For the text-containing cell, return its midpoint in (x, y) coordinate format. 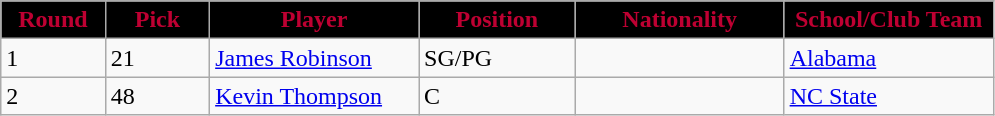
James Robinson (314, 58)
Kevin Thompson (314, 96)
2 (53, 96)
Nationality (680, 20)
Player (314, 20)
21 (157, 58)
Round (53, 20)
C (498, 96)
48 (157, 96)
1 (53, 58)
School/Club Team (888, 20)
Pick (157, 20)
NC State (888, 96)
Position (498, 20)
Alabama (888, 58)
SG/PG (498, 58)
